Return the [X, Y] coordinate for the center point of the cell that contains the specified text.  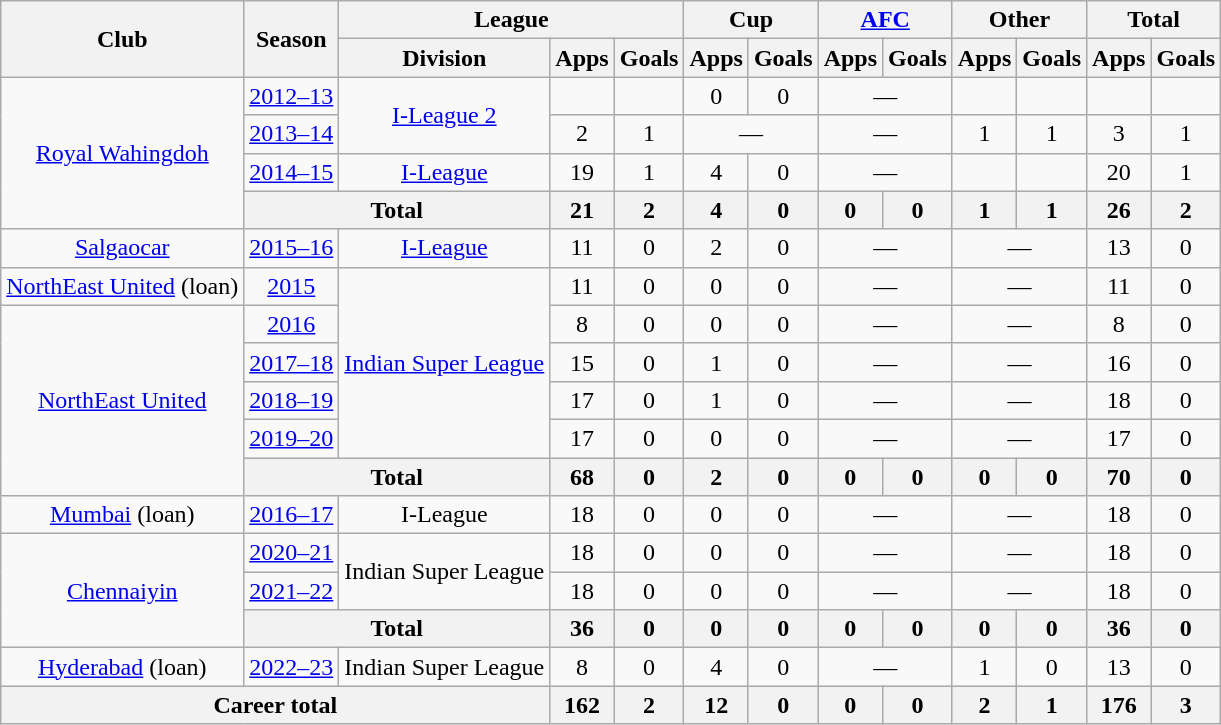
Club [122, 39]
2012–13 [292, 96]
2021–22 [292, 591]
70 [1119, 477]
2015 [292, 286]
2018–19 [292, 400]
Division [444, 58]
2017–18 [292, 362]
2015–16 [292, 248]
15 [582, 362]
League [512, 20]
Season [292, 39]
16 [1119, 362]
2016–17 [292, 515]
68 [582, 477]
26 [1119, 210]
NorthEast United [122, 400]
20 [1119, 172]
Salgaocar [122, 248]
Other [1019, 20]
2013–14 [292, 134]
2020–21 [292, 553]
2016 [292, 324]
12 [716, 705]
Royal Wahingdoh [122, 153]
Hyderabad (loan) [122, 667]
NorthEast United (loan) [122, 286]
19 [582, 172]
21 [582, 210]
Career total [276, 705]
Mumbai (loan) [122, 515]
2014–15 [292, 172]
AFC [885, 20]
162 [582, 705]
I-League 2 [444, 115]
2022–23 [292, 667]
176 [1119, 705]
Chennaiyin [122, 591]
2019–20 [292, 438]
Cup [751, 20]
